From the cell containing the given text, extract its center point as [x, y] coordinate. 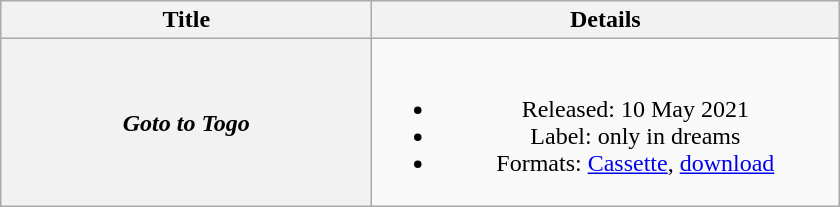
Details [606, 20]
Released: 10 May 2021 Label: only in dreamsFormats: Cassette, download [606, 122]
Goto to Togo [186, 122]
Title [186, 20]
